Provide the (x, y) coordinate of the cell's center where the given text is located.  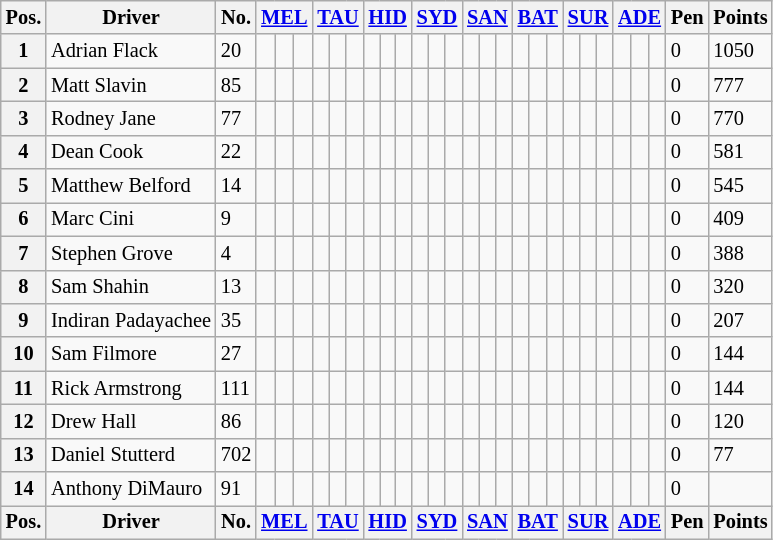
111 (236, 388)
702 (236, 455)
8 (24, 287)
Indiran Padayachee (131, 320)
7 (24, 253)
22 (236, 152)
3 (24, 118)
86 (236, 421)
120 (740, 421)
Rick Armstrong (131, 388)
Dean Cook (131, 152)
Matt Slavin (131, 85)
35 (236, 320)
20 (236, 51)
10 (24, 354)
770 (740, 118)
5 (24, 186)
91 (236, 489)
11 (24, 388)
12 (24, 421)
Matthew Belford (131, 186)
85 (236, 85)
Sam Shahin (131, 287)
Sam Filmore (131, 354)
581 (740, 152)
545 (740, 186)
1050 (740, 51)
Marc Cini (131, 219)
388 (740, 253)
6 (24, 219)
Stephen Grove (131, 253)
2 (24, 85)
Adrian Flack (131, 51)
1 (24, 51)
777 (740, 85)
Drew Hall (131, 421)
27 (236, 354)
Anthony DiMauro (131, 489)
320 (740, 287)
207 (740, 320)
409 (740, 219)
Daniel Stutterd (131, 455)
Rodney Jane (131, 118)
